Detect which cell encompasses the target text, then output its (x, y) center coordinate. 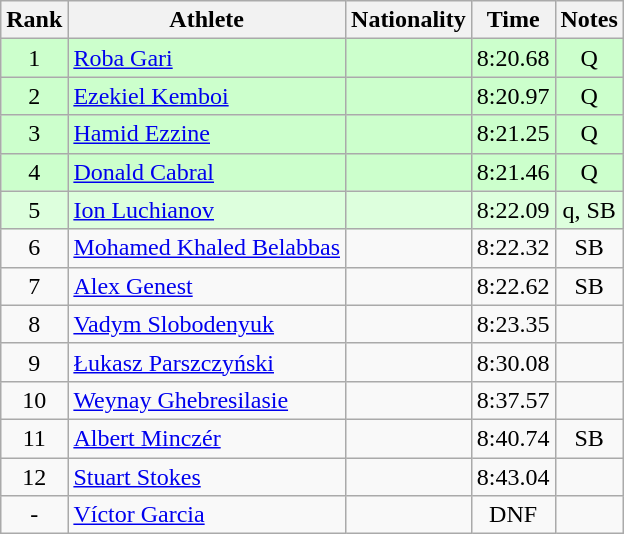
8:21.25 (513, 134)
8:30.08 (513, 362)
Albert Minczér (207, 438)
8:22.32 (513, 248)
Time (513, 20)
10 (34, 400)
Hamid Ezzine (207, 134)
Nationality (409, 20)
8:21.46 (513, 172)
8:37.57 (513, 400)
DNF (513, 515)
3 (34, 134)
9 (34, 362)
8:22.62 (513, 286)
Donald Cabral (207, 172)
6 (34, 248)
8 (34, 324)
Alex Genest (207, 286)
Rank (34, 20)
Ezekiel Kemboi (207, 96)
8:23.35 (513, 324)
5 (34, 210)
Notes (589, 20)
8:43.04 (513, 477)
Stuart Stokes (207, 477)
8:22.09 (513, 210)
Vadym Slobodenyuk (207, 324)
Víctor Garcia (207, 515)
8:20.68 (513, 58)
Athlete (207, 20)
11 (34, 438)
2 (34, 96)
Ion Luchianov (207, 210)
1 (34, 58)
- (34, 515)
4 (34, 172)
Łukasz Parszczyński (207, 362)
12 (34, 477)
q, SB (589, 210)
Mohamed Khaled Belabbas (207, 248)
7 (34, 286)
Roba Gari (207, 58)
8:20.97 (513, 96)
8:40.74 (513, 438)
Weynay Ghebresilasie (207, 400)
